Find where the given text appears and provide that cell's center as (X, Y) coordinate. 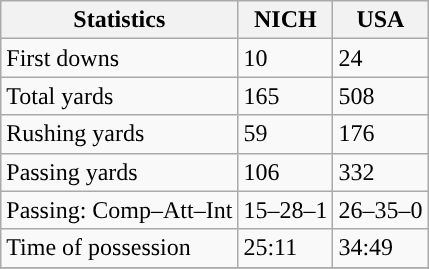
26–35–0 (380, 210)
10 (286, 58)
First downs (120, 58)
Time of possession (120, 248)
59 (286, 134)
Total yards (120, 96)
15–28–1 (286, 210)
508 (380, 96)
Passing: Comp–Att–Int (120, 210)
25:11 (286, 248)
NICH (286, 20)
165 (286, 96)
176 (380, 134)
Statistics (120, 20)
USA (380, 20)
106 (286, 172)
24 (380, 58)
332 (380, 172)
Passing yards (120, 172)
34:49 (380, 248)
Rushing yards (120, 134)
